Scan for the cell matching the given text and deliver its [X, Y] coordinate at center. 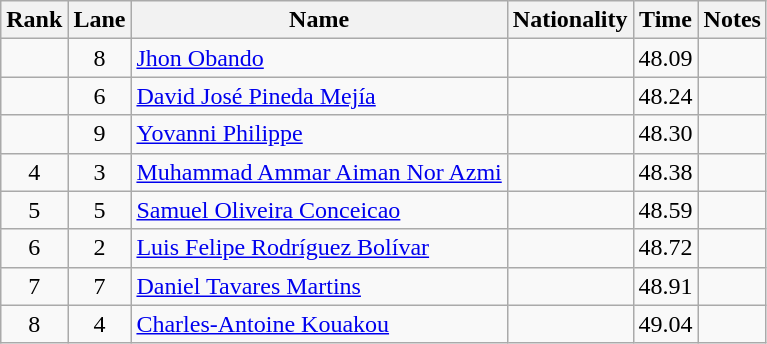
Name [319, 20]
48.38 [666, 172]
48.09 [666, 58]
Muhammad Ammar Aiman Nor Azmi [319, 172]
9 [100, 134]
Lane [100, 20]
Yovanni Philippe [319, 134]
Samuel Oliveira Conceicao [319, 210]
Charles-Antoine Kouakou [319, 324]
49.04 [666, 324]
Daniel Tavares Martins [319, 286]
Rank [34, 20]
48.59 [666, 210]
David José Pineda Mejía [319, 96]
48.72 [666, 248]
2 [100, 248]
Time [666, 20]
Jhon Obando [319, 58]
Luis Felipe Rodríguez Bolívar [319, 248]
Notes [732, 20]
48.91 [666, 286]
Nationality [570, 20]
48.30 [666, 134]
48.24 [666, 96]
3 [100, 172]
